Find where the given text appears and provide that cell's center as [x, y] coordinate. 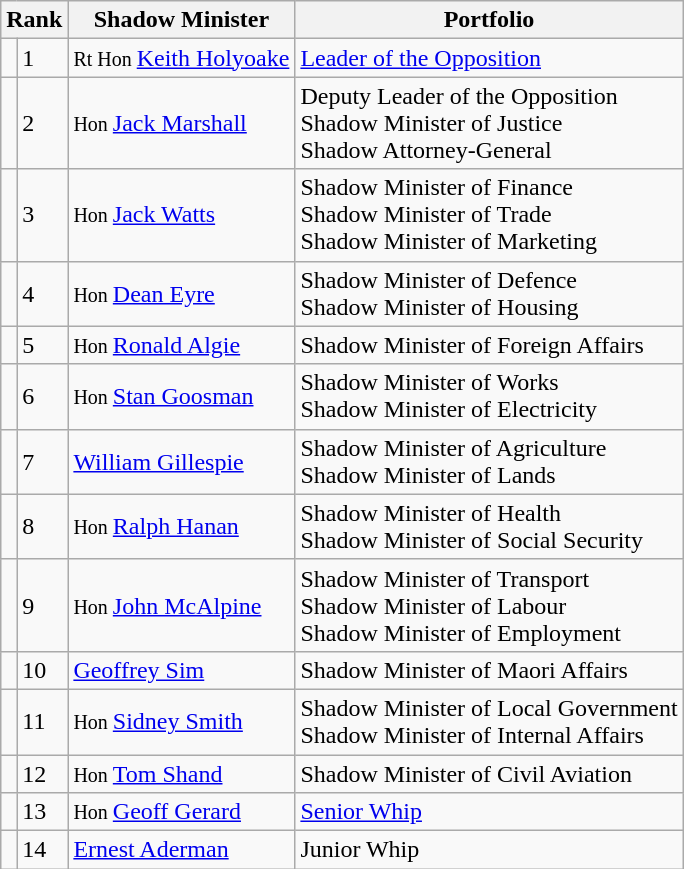
3 [42, 215]
Hon Sidney Smith [182, 722]
Shadow Minister of Civil Aviation [489, 773]
13 [42, 812]
Hon Stan Goosman [182, 396]
Shadow Minister of DefenceShadow Minister of Housing [489, 294]
6 [42, 396]
Ernest Aderman [182, 850]
Shadow Minister of AgricultureShadow Minister of Lands [489, 462]
8 [42, 526]
Junior Whip [489, 850]
Shadow Minister of Local GovernmentShadow Minister of Internal Affairs [489, 722]
7 [42, 462]
Rt Hon Keith Holyoake [182, 58]
4 [42, 294]
Shadow Minister of FinanceShadow Minister of TradeShadow Minister of Marketing [489, 215]
5 [42, 345]
11 [42, 722]
Rank [34, 20]
Shadow Minister of WorksShadow Minister of Electricity [489, 396]
Shadow Minister of TransportShadow Minister of LabourShadow Minister of Employment [489, 605]
10 [42, 670]
Shadow Minister of Maori Affairs [489, 670]
12 [42, 773]
Shadow Minister of Foreign Affairs [489, 345]
Geoffrey Sim [182, 670]
Leader of the Opposition [489, 58]
Hon Tom Shand [182, 773]
Hon Dean Eyre [182, 294]
Deputy Leader of the OppositionShadow Minister of JusticeShadow Attorney-General [489, 123]
Shadow Minister of HealthShadow Minister of Social Security [489, 526]
9 [42, 605]
Hon Geoff Gerard [182, 812]
2 [42, 123]
Senior Whip [489, 812]
Hon Ronald Algie [182, 345]
14 [42, 850]
Hon Ralph Hanan [182, 526]
Portfolio [489, 20]
Hon Jack Marshall [182, 123]
William Gillespie [182, 462]
1 [42, 58]
Hon Jack Watts [182, 215]
Hon John McAlpine [182, 605]
Shadow Minister [182, 20]
